Return (X, Y) of the center of cell containing provided text 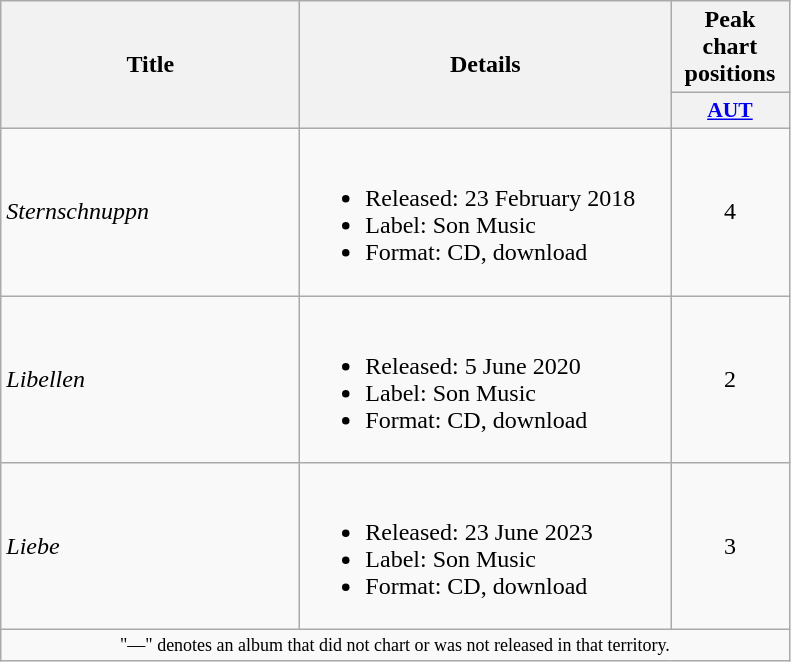
Peak chart positions (730, 47)
4 (730, 212)
Details (486, 65)
Sternschnuppn (150, 212)
"—" denotes an album that did not chart or was not released in that territory. (395, 646)
Liebe (150, 546)
Title (150, 65)
Released: 23 February 2018Label: Son MusicFormat: CD, download (486, 212)
Libellen (150, 380)
Released: 5 June 2020Label: Son MusicFormat: CD, download (486, 380)
3 (730, 546)
AUT (730, 111)
2 (730, 380)
Released: 23 June 2023Label: Son MusicFormat: CD, download (486, 546)
